Pinpoint the cell where the given text exists, returning its [x, y] midpoint coordinate. 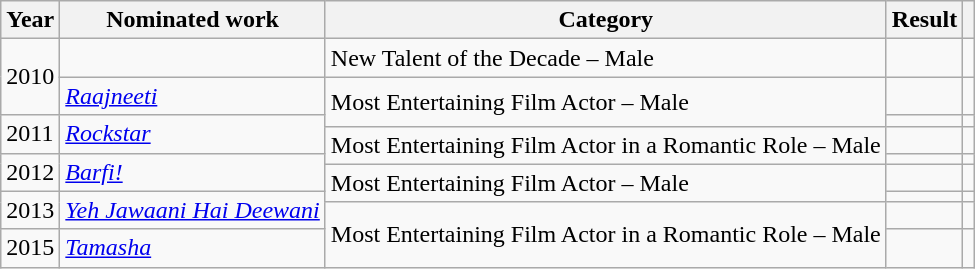
Yeh Jawaani Hai Deewani [193, 210]
Category [606, 20]
Nominated work [193, 20]
2013 [30, 210]
New Talent of the Decade – Male [606, 58]
2010 [30, 77]
Barfi! [193, 172]
Raajneeti [193, 96]
Result [924, 20]
2011 [30, 134]
Rockstar [193, 134]
2015 [30, 248]
Tamasha [193, 248]
Year [30, 20]
2012 [30, 172]
